Find where the given text appears and provide that cell's center as [x, y] coordinate. 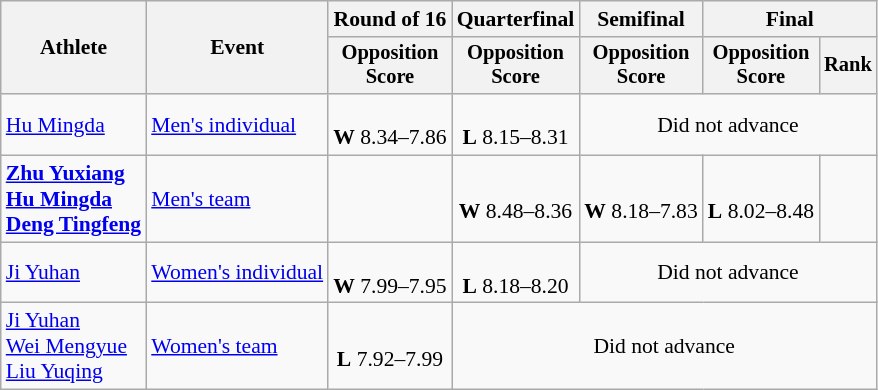
Semifinal [640, 19]
Women's individual [237, 272]
L 8.18–8.20 [516, 272]
Quarterfinal [516, 19]
L 8.02–8.48 [761, 200]
W 8.18–7.83 [640, 200]
Ji Yuhan [74, 272]
W 7.99–7.95 [390, 272]
W 8.48–8.36 [516, 200]
Men's individual [237, 124]
Zhu YuxiangHu MingdaDeng Tingfeng [74, 200]
Women's team [237, 346]
W 8.34–7.86 [390, 124]
Hu Mingda [74, 124]
Round of 16 [390, 19]
Ji YuhanWei MengyueLiu Yuqing [74, 346]
Men's team [237, 200]
Final [790, 19]
Rank [848, 66]
Athlete [74, 48]
L 7.92–7.99 [390, 346]
Event [237, 48]
L 8.15–8.31 [516, 124]
